For the text-containing cell, return its midpoint in [X, Y] coordinate format. 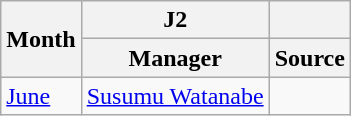
Susumu Watanabe [175, 96]
J2 [175, 20]
June [41, 96]
Manager [175, 58]
Source [310, 58]
Month [41, 39]
